From the cell containing the given text, extract its center point as (X, Y) coordinate. 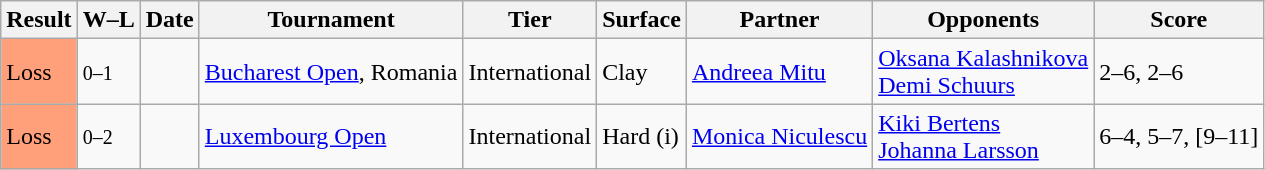
Hard (i) (642, 136)
Kiki Bertens Johanna Larsson (984, 136)
Clay (642, 72)
Partner (779, 20)
Bucharest Open, Romania (331, 72)
Tournament (331, 20)
Result (39, 20)
Monica Niculescu (779, 136)
Opponents (984, 20)
0–1 (108, 72)
Date (170, 20)
Score (1179, 20)
6–4, 5–7, [9–11] (1179, 136)
2–6, 2–6 (1179, 72)
Andreea Mitu (779, 72)
0–2 (108, 136)
Oksana Kalashnikova Demi Schuurs (984, 72)
W–L (108, 20)
Surface (642, 20)
Tier (530, 20)
Luxembourg Open (331, 136)
